Detect which cell encompasses the target text, then output its [x, y] center coordinate. 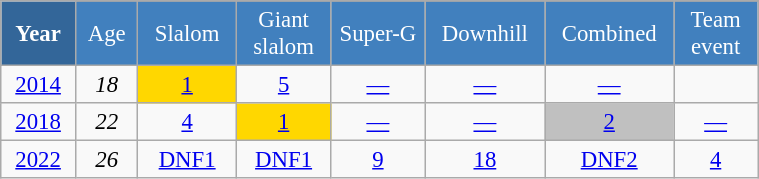
2018 [38, 122]
2022 [38, 160]
5 [284, 85]
Combined [610, 34]
2014 [38, 85]
Age [106, 34]
Giantslalom [284, 34]
2 [610, 122]
Year [38, 34]
Super-G [378, 34]
Team event [716, 34]
DNF2 [610, 160]
Downhill [485, 34]
9 [378, 160]
Slalom [187, 34]
22 [106, 122]
26 [106, 160]
